For the text-containing cell, return its midpoint in [X, Y] coordinate format. 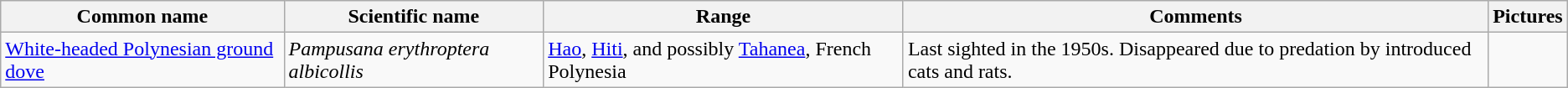
Scientific name [414, 17]
Range [724, 17]
White-headed Polynesian ground dove [142, 60]
Pictures [1528, 17]
Last sighted in the 1950s. Disappeared due to predation by introduced cats and rats. [1195, 60]
Comments [1195, 17]
Common name [142, 17]
Pampusana erythroptera albicollis [414, 60]
Hao, Hiti, and possibly Tahanea, French Polynesia [724, 60]
